Find where the given text appears and provide that cell's center as (x, y) coordinate. 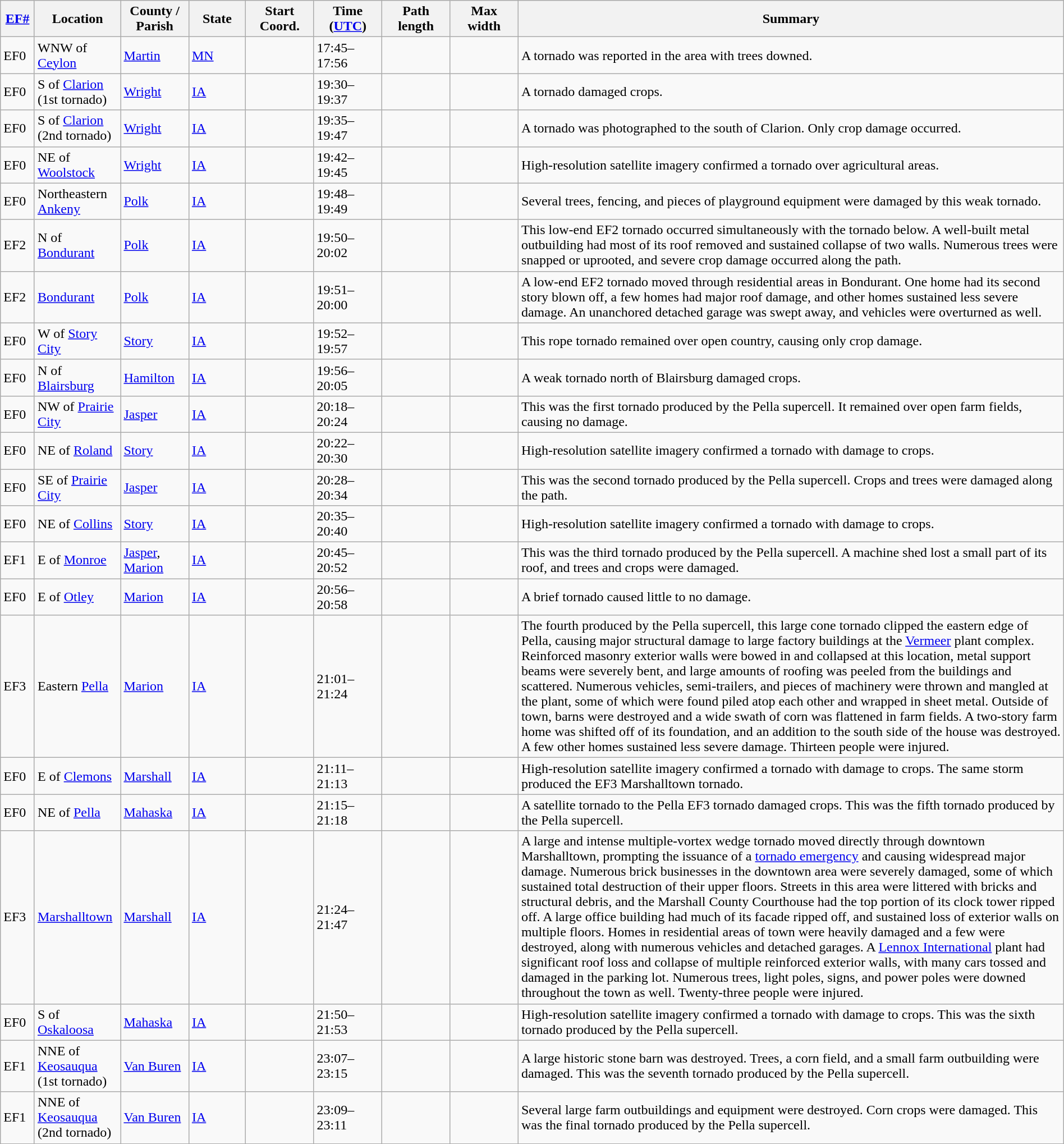
20:35–20:40 (348, 524)
19:56–20:05 (348, 377)
E of Clemons (77, 776)
Marshalltown (77, 917)
NE of Roland (77, 450)
A tornado damaged crops. (791, 92)
21:15–21:18 (348, 813)
Eastern Pella (77, 687)
NNE of Keosauqua (1st tornado) (77, 1066)
Start Coord. (279, 19)
Bondurant (77, 297)
E of Monroe (77, 560)
WNW of Ceylon (77, 55)
NE of Pella (77, 813)
20:22–20:30 (348, 450)
A tornado was photographed to the south of Clarion. Only crop damage occurred. (791, 128)
Several large farm outbuildings and equipment were destroyed. Corn crops were damaged. This was the final tornado produced by the Pella supercell. (791, 1118)
19:50–20:02 (348, 245)
19:52–19:57 (348, 341)
E of Otley (77, 597)
Time (UTC) (348, 19)
S of Oskaloosa (77, 1022)
A brief tornado caused little to no damage. (791, 597)
19:30–19:37 (348, 92)
21:24–21:47 (348, 917)
S of Clarion (2nd tornado) (77, 128)
State (217, 19)
N of Bondurant (77, 245)
A satellite tornado to the Pella EF3 tornado damaged crops. This was the fifth tornado produced by the Pella supercell. (791, 813)
19:48–19:49 (348, 201)
Max width (484, 19)
NW of Prairie City (77, 414)
Path length (415, 19)
W of Story City (77, 341)
Location (77, 19)
A tornado was reported in the area with trees downed. (791, 55)
20:56–20:58 (348, 597)
Northeastern Ankeny (77, 201)
20:28–20:34 (348, 487)
19:51–20:00 (348, 297)
This was the second tornado produced by the Pella supercell. Crops and trees were damaged along the path. (791, 487)
Several trees, fencing, and pieces of playground equipment were damaged by this weak tornado. (791, 201)
23:09–23:11 (348, 1118)
Summary (791, 19)
23:07–23:15 (348, 1066)
17:45–17:56 (348, 55)
Jasper, Marion (155, 560)
Martin (155, 55)
21:50–21:53 (348, 1022)
NE of Woolstock (77, 165)
High-resolution satellite imagery confirmed a tornado with damage to crops. The same storm produced the EF3 Marshalltown tornado. (791, 776)
This was the third tornado produced by the Pella supercell. A machine shed lost a small part of its roof, and trees and crops were damaged. (791, 560)
This rope tornado remained over open country, causing only crop damage. (791, 341)
High-resolution satellite imagery confirmed a tornado with damage to crops. This was the sixth tornado produced by the Pella supercell. (791, 1022)
SE of Prairie City (77, 487)
20:45–20:52 (348, 560)
A weak tornado north of Blairsburg damaged crops. (791, 377)
High-resolution satellite imagery confirmed a tornado over agricultural areas. (791, 165)
NE of Collins (77, 524)
19:35–19:47 (348, 128)
NNE of Keosauqua (2nd tornado) (77, 1118)
MN (217, 55)
21:11–21:13 (348, 776)
19:42–19:45 (348, 165)
N of Blairsburg (77, 377)
21:01–21:24 (348, 687)
Hamilton (155, 377)
EF# (18, 19)
This was the first tornado produced by the Pella supercell. It remained over open farm fields, causing no damage. (791, 414)
20:18–20:24 (348, 414)
S of Clarion (1st tornado) (77, 92)
County / Parish (155, 19)
